Identify which cell holds the provided text, then report its (x, y) central coordinate. 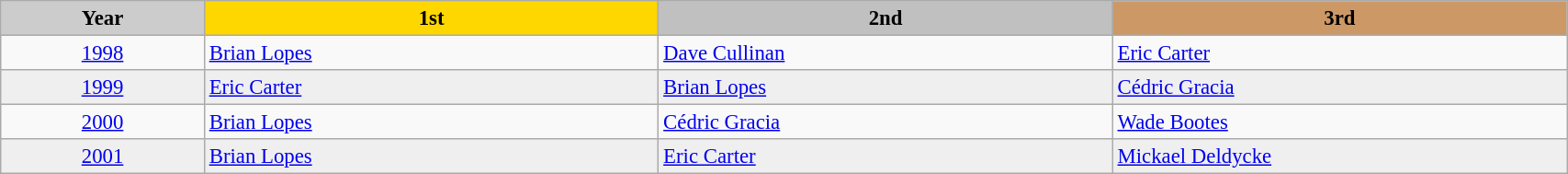
3rd (1339, 18)
2001 (103, 157)
Year (103, 18)
1999 (103, 87)
2nd (886, 18)
Wade Bootes (1339, 122)
1998 (103, 53)
Mickael Deldycke (1339, 157)
1st (431, 18)
2000 (103, 122)
Dave Cullinan (886, 53)
